Identify which cell holds the provided text, then report its (x, y) central coordinate. 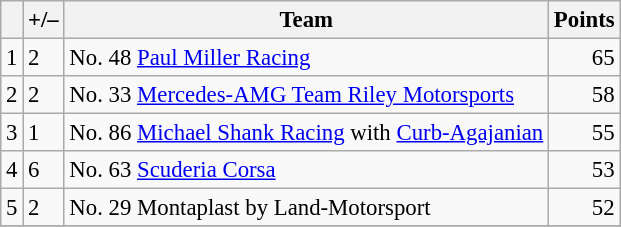
4 (12, 170)
Points (584, 20)
58 (584, 95)
5 (12, 208)
3 (12, 133)
No. 33 Mercedes-AMG Team Riley Motorsports (306, 95)
55 (584, 133)
No. 48 Paul Miller Racing (306, 58)
+/– (44, 20)
No. 29 Montaplast by Land-Motorsport (306, 208)
65 (584, 58)
No. 86 Michael Shank Racing with Curb-Agajanian (306, 133)
6 (44, 170)
53 (584, 170)
No. 63 Scuderia Corsa (306, 170)
52 (584, 208)
Team (306, 20)
